Search for the cell housing the specified text and yield its (x, y) center coordinate. 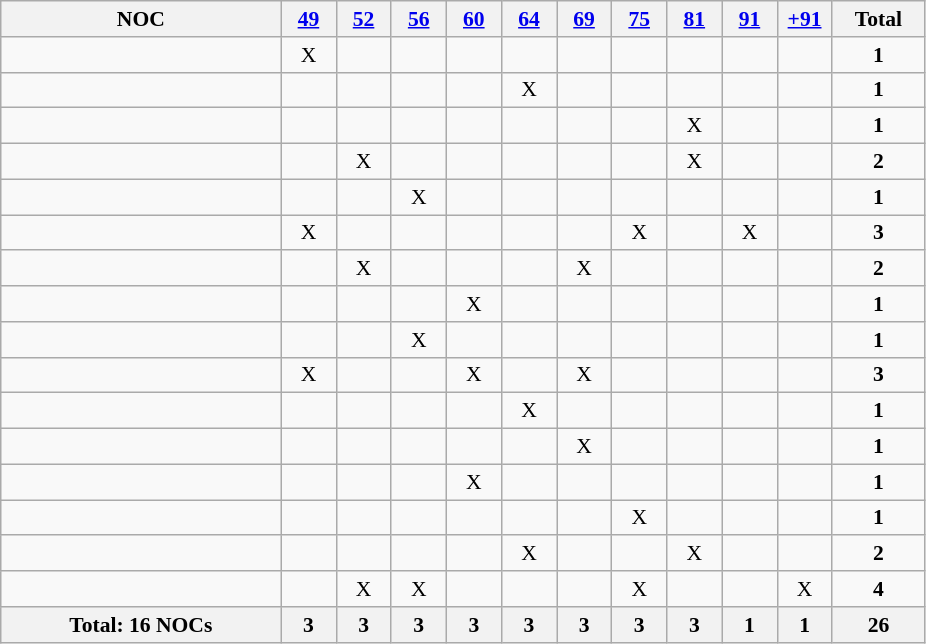
+91 (804, 19)
69 (584, 19)
Total (878, 19)
26 (878, 625)
75 (640, 19)
91 (750, 19)
81 (694, 19)
4 (878, 589)
NOC (141, 19)
60 (474, 19)
Total: 16 NOCs (141, 625)
56 (418, 19)
49 (308, 19)
64 (528, 19)
52 (364, 19)
